Provide the [x, y] coordinate of the cell's center where the given text is located.  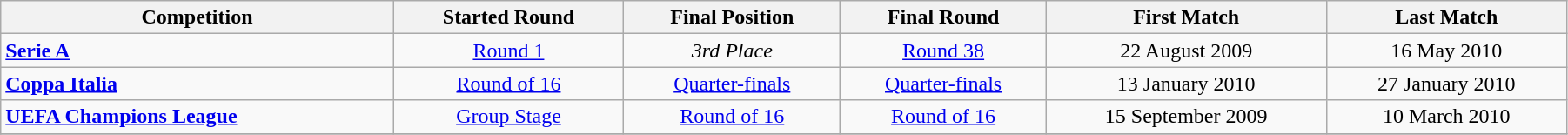
15 September 2009 [1186, 117]
3rd Place [733, 51]
22 August 2009 [1186, 51]
Started Round [508, 17]
Round 1 [508, 51]
16 May 2010 [1446, 51]
Serie A [198, 51]
13 January 2010 [1186, 84]
10 March 2010 [1446, 117]
First Match [1186, 17]
Final Position [733, 17]
Round 38 [943, 51]
27 January 2010 [1446, 84]
Coppa Italia [198, 84]
Last Match [1446, 17]
Competition [198, 17]
Group Stage [508, 117]
UEFA Champions League [198, 117]
Final Round [943, 17]
